Pinpoint the cell where the given text exists, returning its (x, y) midpoint coordinate. 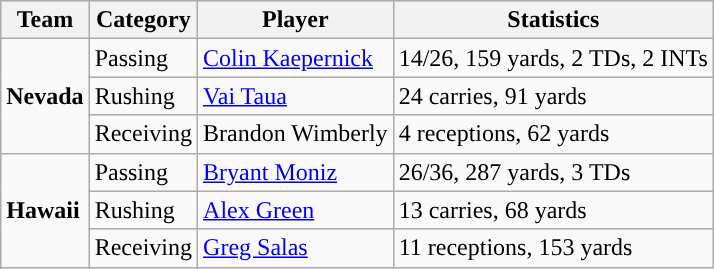
Vai Taua (296, 96)
26/36, 287 yards, 3 TDs (553, 172)
11 receptions, 153 yards (553, 248)
14/26, 159 yards, 2 TDs, 2 INTs (553, 58)
24 carries, 91 yards (553, 96)
Colin Kaepernick (296, 58)
Hawaii (45, 210)
Team (45, 20)
Alex Green (296, 210)
Statistics (553, 20)
13 carries, 68 yards (553, 210)
Bryant Moniz (296, 172)
Brandon Wimberly (296, 134)
Greg Salas (296, 248)
4 receptions, 62 yards (553, 134)
Category (143, 20)
Player (296, 20)
Nevada (45, 96)
